Search for the cell housing the specified text and yield its [X, Y] center coordinate. 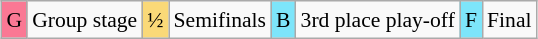
G [14, 20]
Final [510, 20]
B [284, 20]
Semifinals [220, 20]
3rd place play-off [378, 20]
½ [155, 20]
Group stage [84, 20]
F [471, 20]
